Extract the [X, Y] coordinate from the center of the cell holding the provided text.  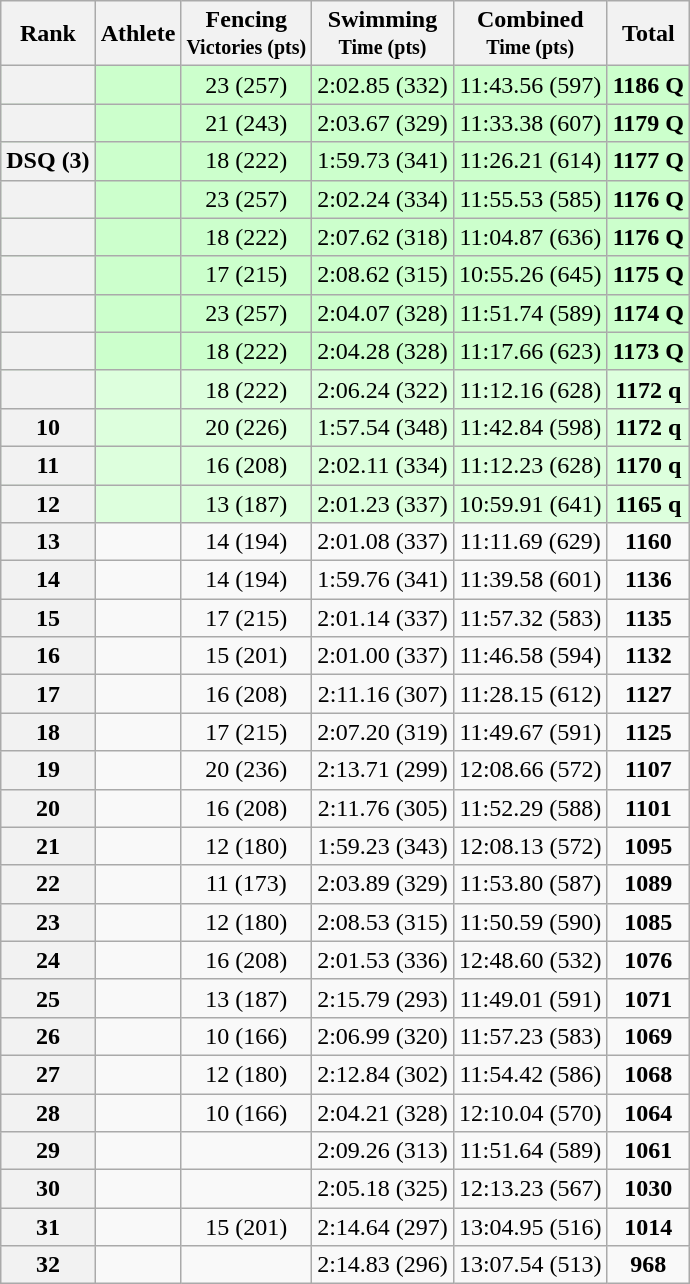
2:01.00 (337) [383, 656]
11:28.15 (612) [530, 694]
2:08.62 (315) [383, 275]
11 (173) [246, 884]
2:01.23 (337) [383, 503]
1160 [648, 542]
Athlete [138, 34]
12 [48, 503]
1175 Q [648, 275]
11:51.74 (589) [530, 313]
2:04.07 (328) [383, 313]
2:07.62 (318) [383, 237]
11:57.32 (583) [530, 618]
2:06.99 (320) [383, 1036]
13:07.54 (513) [530, 1265]
1:57.54 (348) [383, 427]
2:04.21 (328) [383, 1113]
11:55.53 (585) [530, 199]
2:02.85 (332) [383, 85]
10 [48, 427]
1076 [648, 960]
2:15.79 (293) [383, 998]
11 [48, 465]
1107 [648, 770]
1135 [648, 618]
11:57.23 (583) [530, 1036]
28 [48, 1113]
12:08.66 (572) [530, 770]
DSQ (3) [48, 161]
22 [48, 884]
27 [48, 1074]
11:33.38 (607) [530, 123]
2:02.24 (334) [383, 199]
16 [48, 656]
21 (243) [246, 123]
2:09.26 (313) [383, 1151]
30 [48, 1189]
Rank [48, 34]
968 [648, 1265]
Total [648, 34]
Swimming Time (pts) [383, 34]
1:59.23 (343) [383, 846]
18 [48, 732]
1170 q [648, 465]
11:54.42 (586) [530, 1074]
2:01.53 (336) [383, 960]
2:13.71 (299) [383, 770]
1165 q [648, 503]
2:02.11 (334) [383, 465]
1101 [648, 808]
20 (226) [246, 427]
1069 [648, 1036]
1030 [648, 1189]
11:26.21 (614) [530, 161]
1064 [648, 1113]
1:59.73 (341) [383, 161]
2:11.16 (307) [383, 694]
10:55.26 (645) [530, 275]
12:08.13 (572) [530, 846]
1173 Q [648, 351]
1136 [648, 580]
2:06.24 (322) [383, 389]
Combined Time (pts) [530, 34]
19 [48, 770]
1089 [648, 884]
26 [48, 1036]
2:14.64 (297) [383, 1227]
11:52.29 (588) [530, 808]
11:12.16 (628) [530, 389]
11:49.01 (591) [530, 998]
2:08.53 (315) [383, 922]
11:46.58 (594) [530, 656]
11:39.58 (601) [530, 580]
11:11.69 (629) [530, 542]
25 [48, 998]
11:50.59 (590) [530, 922]
15 [48, 618]
1174 Q [648, 313]
32 [48, 1265]
1125 [648, 732]
10:59.91 (641) [530, 503]
1177 Q [648, 161]
2:01.08 (337) [383, 542]
2:07.20 (319) [383, 732]
29 [48, 1151]
2:14.83 (296) [383, 1265]
31 [48, 1227]
11:51.64 (589) [530, 1151]
1014 [648, 1227]
11:12.23 (628) [530, 465]
1085 [648, 922]
23 [48, 922]
20 [48, 808]
11:53.80 (587) [530, 884]
12:10.04 (570) [530, 1113]
2:11.76 (305) [383, 808]
13:04.95 (516) [530, 1227]
14 [48, 580]
17 [48, 694]
1068 [648, 1074]
1132 [648, 656]
24 [48, 960]
1061 [648, 1151]
1127 [648, 694]
1179 Q [648, 123]
1071 [648, 998]
11:43.56 (597) [530, 85]
20 (236) [246, 770]
2:12.84 (302) [383, 1074]
11:04.87 (636) [530, 237]
2:05.18 (325) [383, 1189]
11:42.84 (598) [530, 427]
13 [48, 542]
11:17.66 (623) [530, 351]
21 [48, 846]
2:01.14 (337) [383, 618]
1:59.76 (341) [383, 580]
2:04.28 (328) [383, 351]
2:03.89 (329) [383, 884]
1186 Q [648, 85]
11:49.67 (591) [530, 732]
1095 [648, 846]
2:03.67 (329) [383, 123]
12:13.23 (567) [530, 1189]
12:48.60 (532) [530, 960]
Fencing Victories (pts) [246, 34]
